From the cell containing the given text, extract its center point as (x, y) coordinate. 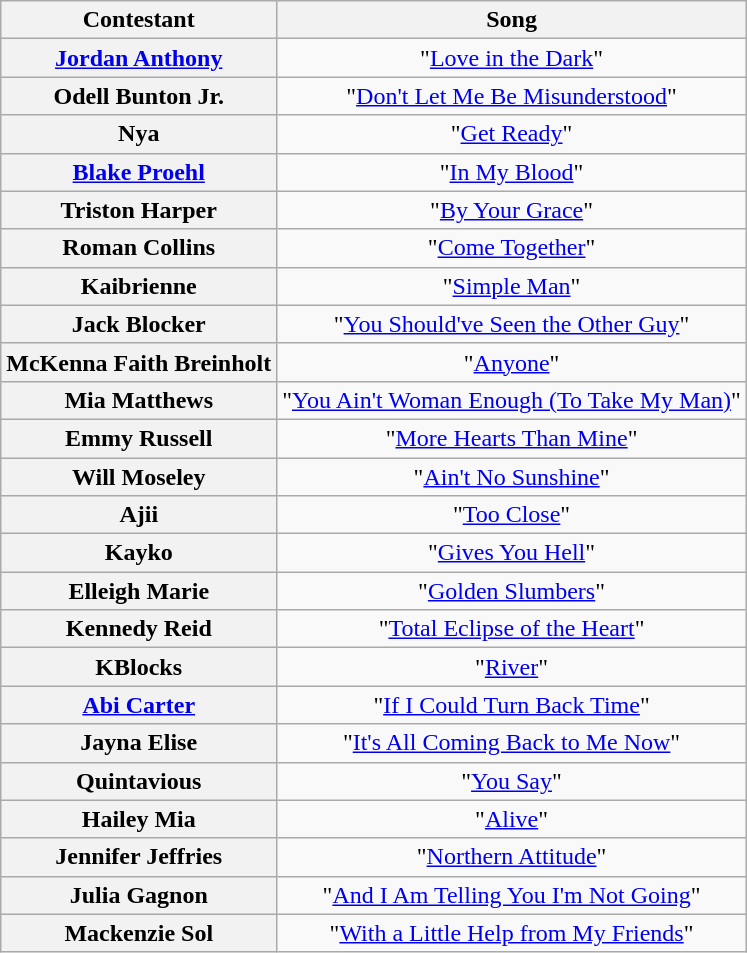
"With a Little Help from My Friends" (512, 933)
Quintavious (139, 781)
Jennifer Jeffries (139, 857)
"Simple Man" (512, 286)
"By Your Grace" (512, 210)
Emmy Russell (139, 438)
Blake Proehl (139, 172)
"You Ain't Woman Enough (To Take My Man)" (512, 400)
Ajii (139, 515)
Mackenzie Sol (139, 933)
Elleigh Marie (139, 591)
Triston Harper (139, 210)
"Anyone" (512, 362)
"If I Could Turn Back Time" (512, 705)
Odell Bunton Jr. (139, 96)
"Gives You Hell" (512, 553)
"River" (512, 667)
"Too Close" (512, 515)
"And I Am Telling You I'm Not Going" (512, 895)
"More Hearts Than Mine" (512, 438)
Kennedy Reid (139, 629)
"It's All Coming Back to Me Now" (512, 743)
"Ain't No Sunshine" (512, 477)
Contestant (139, 20)
Hailey Mia (139, 819)
"Come Together" (512, 248)
"Golden Slumbers" (512, 591)
Mia Matthews (139, 400)
"Get Ready" (512, 134)
Kayko (139, 553)
Jordan Anthony (139, 58)
"Love in the Dark" (512, 58)
"In My Blood" (512, 172)
"You Say" (512, 781)
Julia Gagnon (139, 895)
Jayna Elise (139, 743)
KBlocks (139, 667)
Abi Carter (139, 705)
"Alive" (512, 819)
Will Moseley (139, 477)
"Don't Let Me Be Misunderstood" (512, 96)
Kaibrienne (139, 286)
"Northern Attitude" (512, 857)
Nya (139, 134)
Roman Collins (139, 248)
Song (512, 20)
"Total Eclipse of the Heart" (512, 629)
Jack Blocker (139, 324)
"You Should've Seen the Other Guy" (512, 324)
McKenna Faith Breinholt (139, 362)
